Scan for the cell matching the given text and deliver its (x, y) coordinate at center. 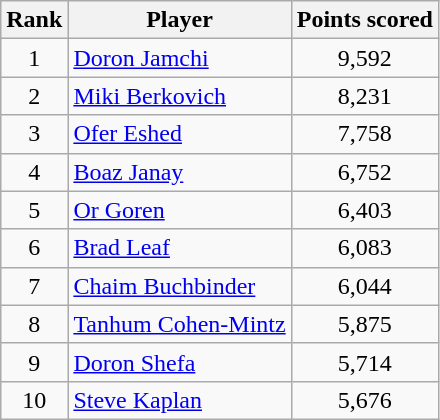
9,592 (364, 58)
6,083 (364, 248)
5 (34, 210)
5,714 (364, 362)
1 (34, 58)
Or Goren (180, 210)
Ofer Eshed (180, 134)
Chaim Buchbinder (180, 286)
6,403 (364, 210)
10 (34, 400)
4 (34, 172)
Doron Shefa (180, 362)
8,231 (364, 96)
Brad Leaf (180, 248)
6,044 (364, 286)
Points scored (364, 20)
Steve Kaplan (180, 400)
Miki Berkovich (180, 96)
9 (34, 362)
6,752 (364, 172)
5,676 (364, 400)
7,758 (364, 134)
Rank (34, 20)
6 (34, 248)
5,875 (364, 324)
Player (180, 20)
Doron Jamchi (180, 58)
7 (34, 286)
8 (34, 324)
3 (34, 134)
Boaz Janay (180, 172)
2 (34, 96)
Tanhum Cohen-Mintz (180, 324)
